Identify which cell holds the provided text, then report its [X, Y] central coordinate. 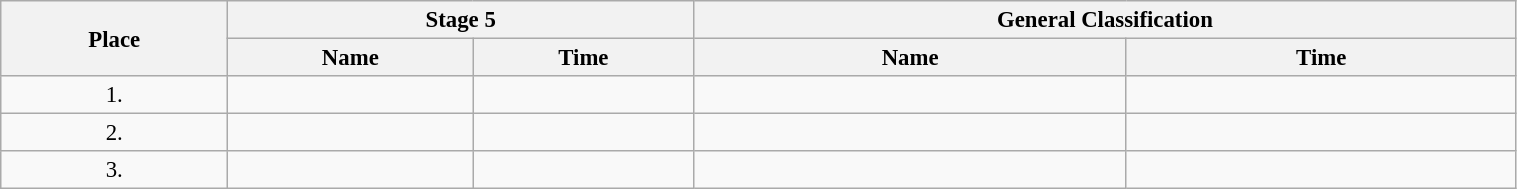
3. [114, 170]
General Classification [1105, 20]
1. [114, 95]
Place [114, 38]
2. [114, 133]
Stage 5 [461, 20]
